Pinpoint the cell where the given text exists, returning its (X, Y) midpoint coordinate. 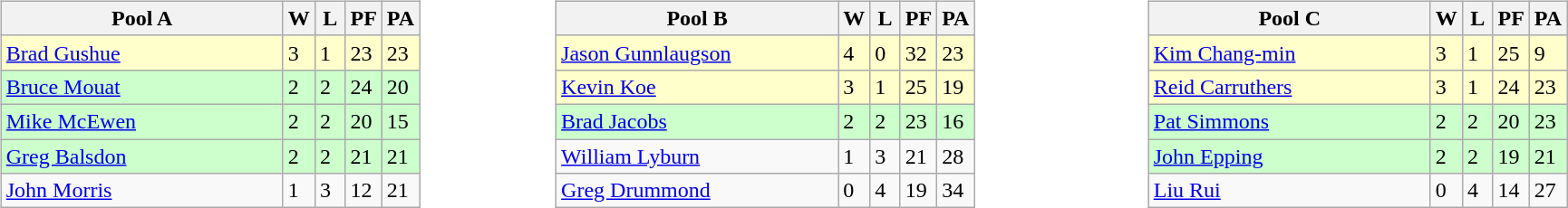
Pool C (1289, 18)
15 (401, 121)
12 (363, 191)
John Morris (141, 191)
Liu Rui (1289, 191)
28 (955, 156)
9 (1548, 52)
27 (1548, 191)
Pool B (698, 18)
Brad Gushue (141, 52)
Jason Gunnlaugson (698, 52)
John Epping (1289, 156)
Pat Simmons (1289, 121)
14 (1511, 191)
Kim Chang-min (1289, 52)
Bruce Mouat (141, 87)
Greg Balsdon (141, 156)
Pool A (141, 18)
Reid Carruthers (1289, 87)
William Lyburn (698, 156)
Mike McEwen (141, 121)
34 (955, 191)
Brad Jacobs (698, 121)
Kevin Koe (698, 87)
16 (955, 121)
32 (918, 52)
Greg Drummond (698, 191)
